For the text-containing cell, return its midpoint in (X, Y) coordinate format. 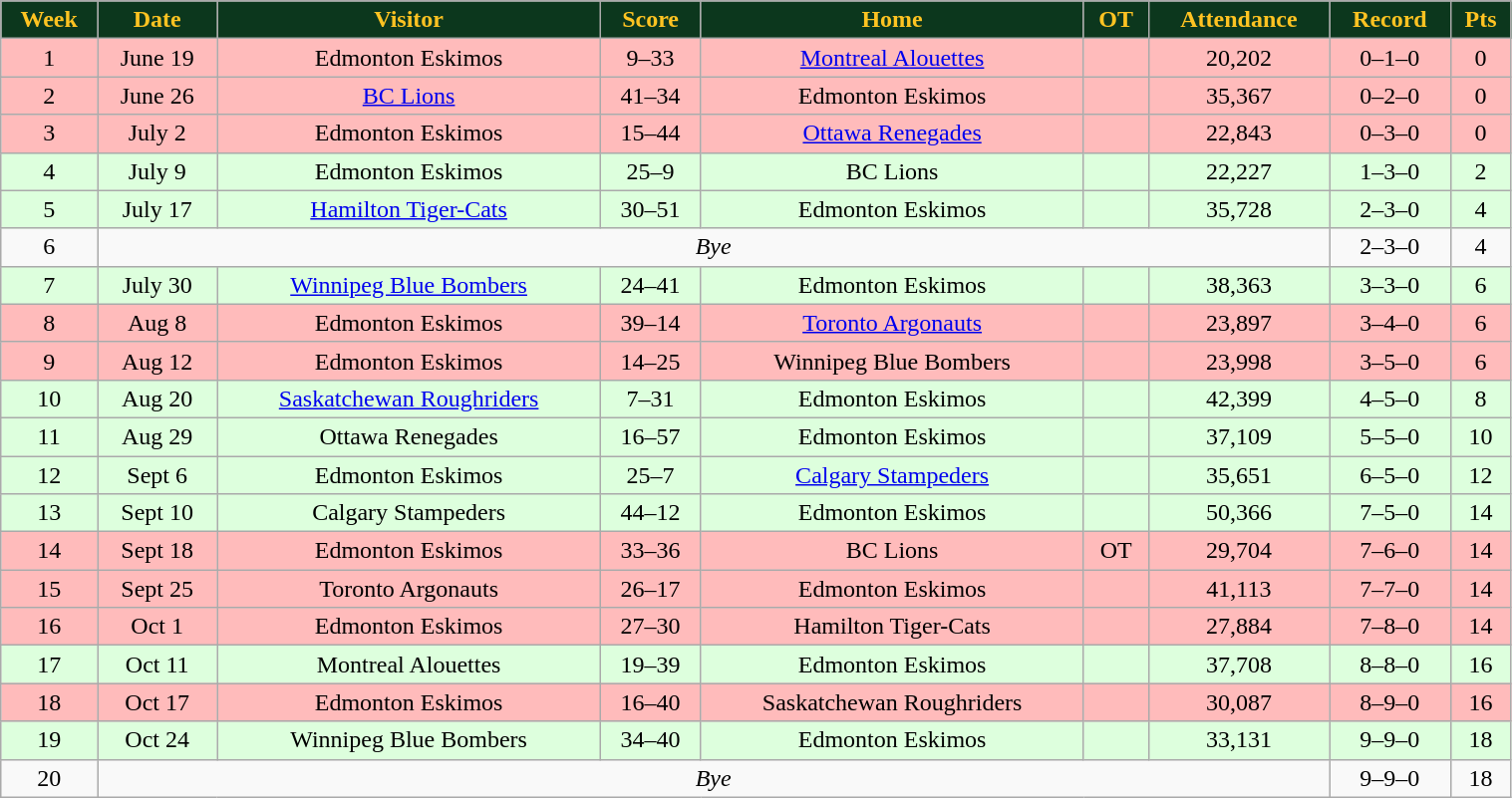
33,131 (1239, 740)
35,651 (1239, 475)
7–8–0 (1389, 627)
37,109 (1239, 436)
37,708 (1239, 665)
19 (50, 740)
13 (50, 513)
9 (50, 361)
1 (50, 58)
22,227 (1239, 171)
33–36 (650, 551)
3–5–0 (1389, 361)
July 30 (157, 285)
Aug 8 (157, 323)
50,366 (1239, 513)
Oct 1 (157, 627)
June 19 (157, 58)
14–25 (650, 361)
Week (50, 20)
3 (50, 133)
25–7 (650, 475)
3–3–0 (1389, 285)
7–6–0 (1389, 551)
34–40 (650, 740)
20 (50, 778)
Date (157, 20)
23,897 (1239, 323)
4–5–0 (1389, 399)
Home (892, 20)
Sept 18 (157, 551)
41,113 (1239, 589)
Record (1389, 20)
25–9 (650, 171)
22,843 (1239, 133)
30,087 (1239, 702)
24–41 (650, 285)
7–7–0 (1389, 589)
Oct 11 (157, 665)
27–30 (650, 627)
Aug 29 (157, 436)
8–9–0 (1389, 702)
0–3–0 (1389, 133)
35,728 (1239, 209)
5–5–0 (1389, 436)
3–4–0 (1389, 323)
Score (650, 20)
38,363 (1239, 285)
July 9 (157, 171)
Sept 25 (157, 589)
9–33 (650, 58)
17 (50, 665)
27,884 (1239, 627)
30–51 (650, 209)
Visitor (409, 20)
7 (50, 285)
0–1–0 (1389, 58)
Sept 6 (157, 475)
7–31 (650, 399)
Oct 17 (157, 702)
15–44 (650, 133)
26–17 (650, 589)
16–40 (650, 702)
16–57 (650, 436)
19–39 (650, 665)
6–5–0 (1389, 475)
Sept 10 (157, 513)
23,998 (1239, 361)
7–5–0 (1389, 513)
Aug 20 (157, 399)
20,202 (1239, 58)
42,399 (1239, 399)
8–8–0 (1389, 665)
June 26 (157, 96)
July 17 (157, 209)
29,704 (1239, 551)
5 (50, 209)
Pts (1481, 20)
35,367 (1239, 96)
0–2–0 (1389, 96)
15 (50, 589)
39–14 (650, 323)
41–34 (650, 96)
1–3–0 (1389, 171)
July 2 (157, 133)
11 (50, 436)
Attendance (1239, 20)
44–12 (650, 513)
Oct 24 (157, 740)
Aug 12 (157, 361)
